Pinpoint the cell where the given text exists, returning its [X, Y] midpoint coordinate. 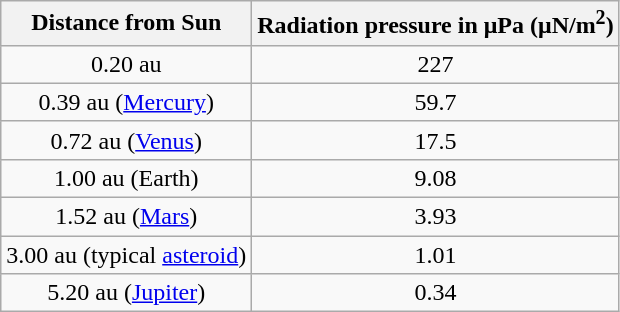
0.72 au (Venus) [126, 140]
227 [436, 64]
1.01 [436, 255]
1.00 au (Earth) [126, 178]
17.5 [436, 140]
5.20 au (Jupiter) [126, 293]
9.08 [436, 178]
3.00 au (typical asteroid) [126, 255]
59.7 [436, 102]
3.93 [436, 217]
0.39 au (Mercury) [126, 102]
Radiation pressure in μPa (μN/m2) [436, 24]
0.20 au [126, 64]
0.34 [436, 293]
1.52 au (Mars) [126, 217]
Distance from Sun [126, 24]
